Output the [x, y] coordinate of the center of the cell containing the given text.  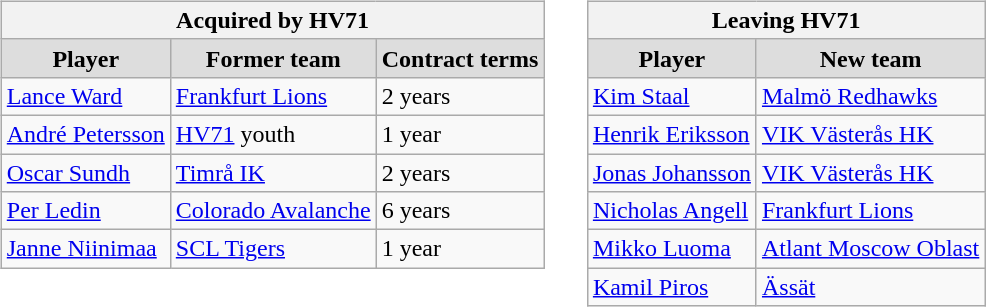
Contract terms [460, 58]
Mikko Luoma [672, 249]
Kim Staal [672, 96]
Kamil Piros [672, 287]
Janne Niinimaa [86, 249]
6 years [460, 211]
Colorado Avalanche [273, 211]
Leaving HV71 [786, 20]
Malmö Redhawks [870, 96]
Jonas Johansson [672, 173]
André Petersson [86, 134]
New team [870, 58]
Oscar Sundh [86, 173]
Ässät [870, 287]
Atlant Moscow Oblast [870, 249]
Lance Ward [86, 96]
Timrå IK [273, 173]
Henrik Eriksson [672, 134]
Acquired by HV71 [272, 20]
HV71 youth [273, 134]
Nicholas Angell [672, 211]
Former team [273, 58]
Per Ledin [86, 211]
SCL Tigers [273, 249]
